Identify which cell holds the provided text, then report its (X, Y) central coordinate. 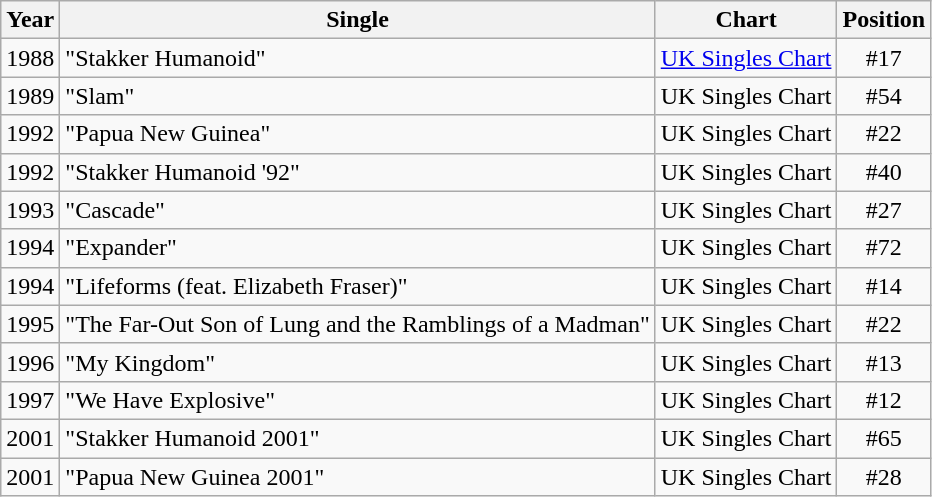
Year (30, 20)
#28 (884, 477)
1993 (30, 210)
Chart (746, 20)
"Papua New Guinea 2001" (358, 477)
"My Kingdom" (358, 362)
1996 (30, 362)
#17 (884, 58)
Single (358, 20)
"The Far-Out Son of Lung and the Ramblings of a Madman" (358, 324)
#40 (884, 172)
"Lifeforms (feat. Elizabeth Fraser)" (358, 286)
"Cascade" (358, 210)
#13 (884, 362)
1988 (30, 58)
#27 (884, 210)
"Stakker Humanoid" (358, 58)
"Stakker Humanoid 2001" (358, 438)
"Papua New Guinea" (358, 134)
"Slam" (358, 96)
"Expander" (358, 248)
1997 (30, 400)
1995 (30, 324)
#72 (884, 248)
#12 (884, 400)
#65 (884, 438)
"We Have Explosive" (358, 400)
"Stakker Humanoid '92" (358, 172)
1989 (30, 96)
Position (884, 20)
#14 (884, 286)
#54 (884, 96)
